Locate the cell with the specified text and output its (x, y) center coordinate. 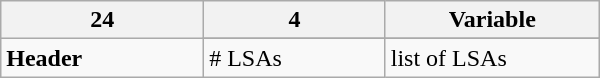
# LSAs (295, 58)
Variable (492, 20)
4 (295, 20)
Header (102, 58)
24 (102, 20)
list of LSAs (492, 58)
